From the cell containing the given text, extract its center point as [x, y] coordinate. 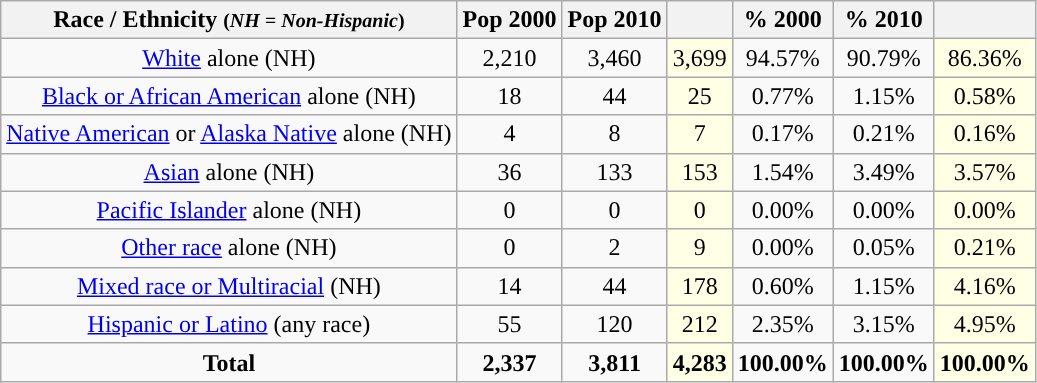
Pacific Islander alone (NH) [229, 210]
4,283 [700, 362]
120 [614, 324]
Pop 2010 [614, 20]
2.35% [782, 324]
0.60% [782, 286]
White alone (NH) [229, 58]
Race / Ethnicity (NH = Non-Hispanic) [229, 20]
3.49% [884, 172]
133 [614, 172]
25 [700, 96]
Pop 2000 [510, 20]
0.77% [782, 96]
9 [700, 248]
3,460 [614, 58]
178 [700, 286]
8 [614, 134]
Other race alone (NH) [229, 248]
153 [700, 172]
3,811 [614, 362]
Mixed race or Multiracial (NH) [229, 286]
0.17% [782, 134]
94.57% [782, 58]
3.15% [884, 324]
0.58% [984, 96]
4.16% [984, 286]
2,337 [510, 362]
0.16% [984, 134]
0.05% [884, 248]
4 [510, 134]
1.54% [782, 172]
Native American or Alaska Native alone (NH) [229, 134]
14 [510, 286]
% 2010 [884, 20]
212 [700, 324]
36 [510, 172]
55 [510, 324]
2 [614, 248]
3.57% [984, 172]
4.95% [984, 324]
2,210 [510, 58]
Total [229, 362]
Hispanic or Latino (any race) [229, 324]
3,699 [700, 58]
18 [510, 96]
86.36% [984, 58]
7 [700, 134]
Black or African American alone (NH) [229, 96]
90.79% [884, 58]
Asian alone (NH) [229, 172]
% 2000 [782, 20]
